Search for the cell housing the specified text and yield its [X, Y] center coordinate. 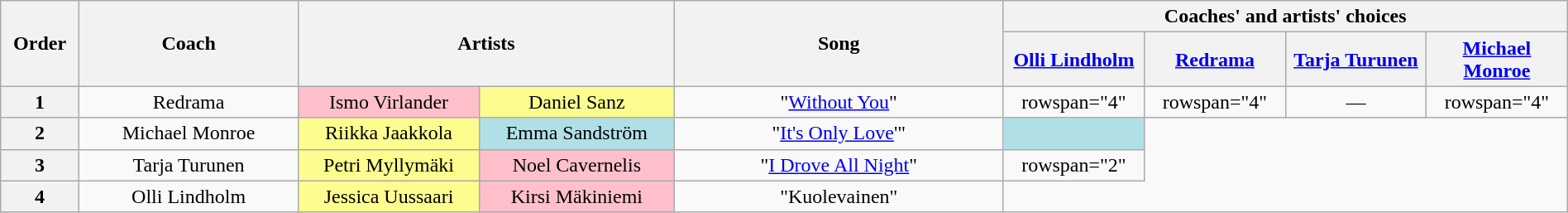
Kirsi Mäkiniemi [576, 196]
3 [40, 165]
Song [839, 43]
2 [40, 133]
Coaches' and artists' choices [1285, 17]
Riikka Jaakkola [389, 133]
Petri Myllymäki [389, 165]
4 [40, 196]
rowspan="2" [1073, 165]
Ismo Virlander [389, 102]
"It's Only Love'" [839, 133]
"Without You" [839, 102]
"I Drove All Night" [839, 165]
1 [40, 102]
Emma Sandström [576, 133]
Artists [486, 43]
Order [40, 43]
Noel Cavernelis [576, 165]
Daniel Sanz [576, 102]
Coach [189, 43]
"Kuolevainen" [839, 196]
— [1355, 102]
Jessica Uussaari [389, 196]
